Detect which cell encompasses the target text, then output its [X, Y] center coordinate. 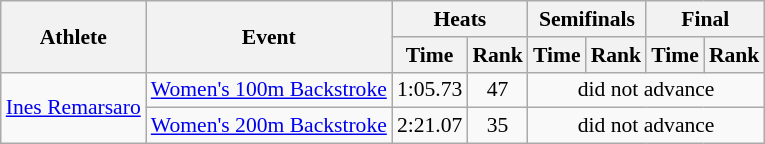
Event [269, 36]
Women's 100m Backstroke [269, 90]
47 [498, 90]
Heats [460, 19]
Semifinals [587, 19]
Athlete [74, 36]
1:05.73 [430, 90]
Ines Remarsaro [74, 108]
Women's 200m Backstroke [269, 126]
Final [705, 19]
35 [498, 126]
2:21.07 [430, 126]
